From the cell containing the given text, extract its center point as (x, y) coordinate. 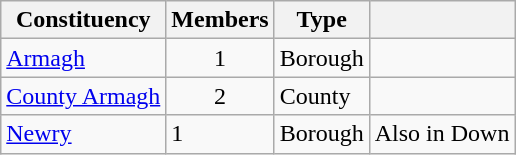
County (322, 96)
County Armagh (84, 96)
Type (322, 20)
Constituency (84, 20)
Newry (84, 134)
Members (220, 20)
Also in Down (442, 134)
Armagh (84, 58)
2 (220, 96)
